Capture the cell that displays the provided text and extract its (X, Y) central coordinate. 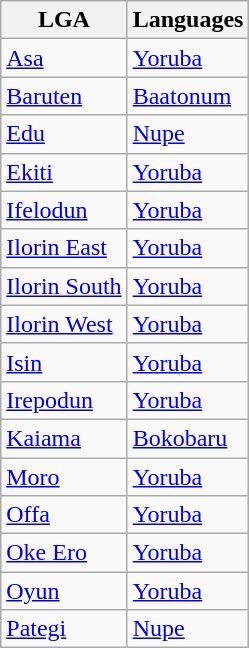
Offa (64, 515)
Baruten (64, 96)
Ilorin South (64, 286)
Irepodun (64, 400)
Ilorin West (64, 324)
Moro (64, 477)
Baatonum (188, 96)
LGA (64, 20)
Oyun (64, 591)
Isin (64, 362)
Ifelodun (64, 210)
Bokobaru (188, 438)
Ekiti (64, 172)
Asa (64, 58)
Pategi (64, 629)
Languages (188, 20)
Edu (64, 134)
Oke Ero (64, 553)
Ilorin East (64, 248)
Kaiama (64, 438)
